Extract the (X, Y) coordinate from the center of the cell holding the provided text.  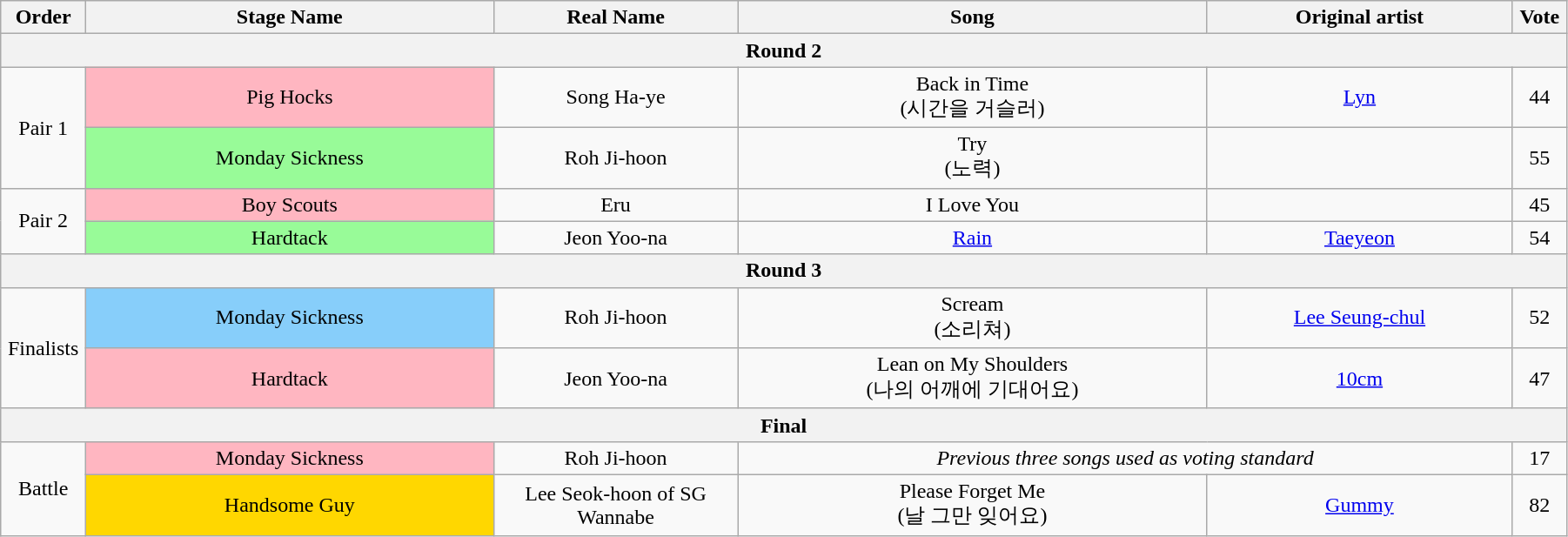
44 (1539, 97)
Handsome Guy (290, 505)
Pig Hocks (290, 97)
10cm (1359, 379)
Pair 1 (44, 127)
Gummy (1359, 505)
Real Name (616, 17)
Eru (616, 205)
Order (44, 17)
Boy Scouts (290, 205)
Stage Name (290, 17)
Song (973, 17)
47 (1539, 379)
Lee Seok-hoon of SG Wannabe (616, 505)
Rain (973, 238)
82 (1539, 505)
54 (1539, 238)
Vote (1539, 17)
Back in Time(시간을 거슬러) (973, 97)
Please Forget Me(날 그만 잊어요) (973, 505)
Scream(소리쳐) (973, 318)
Previous three songs used as voting standard (1125, 458)
Try(노력) (973, 158)
I Love You (973, 205)
Lee Seung-chul (1359, 318)
55 (1539, 158)
Lean on My Shoulders(나의 어깨에 기대어요) (973, 379)
45 (1539, 205)
Pair 2 (44, 221)
Final (784, 425)
Original artist (1359, 17)
52 (1539, 318)
17 (1539, 458)
Finalists (44, 348)
Battle (44, 488)
Song Ha-ye (616, 97)
Taeyeon (1359, 238)
Round 3 (784, 271)
Round 2 (784, 50)
Lyn (1359, 97)
